Pinpoint the cell where the given text exists, returning its [x, y] midpoint coordinate. 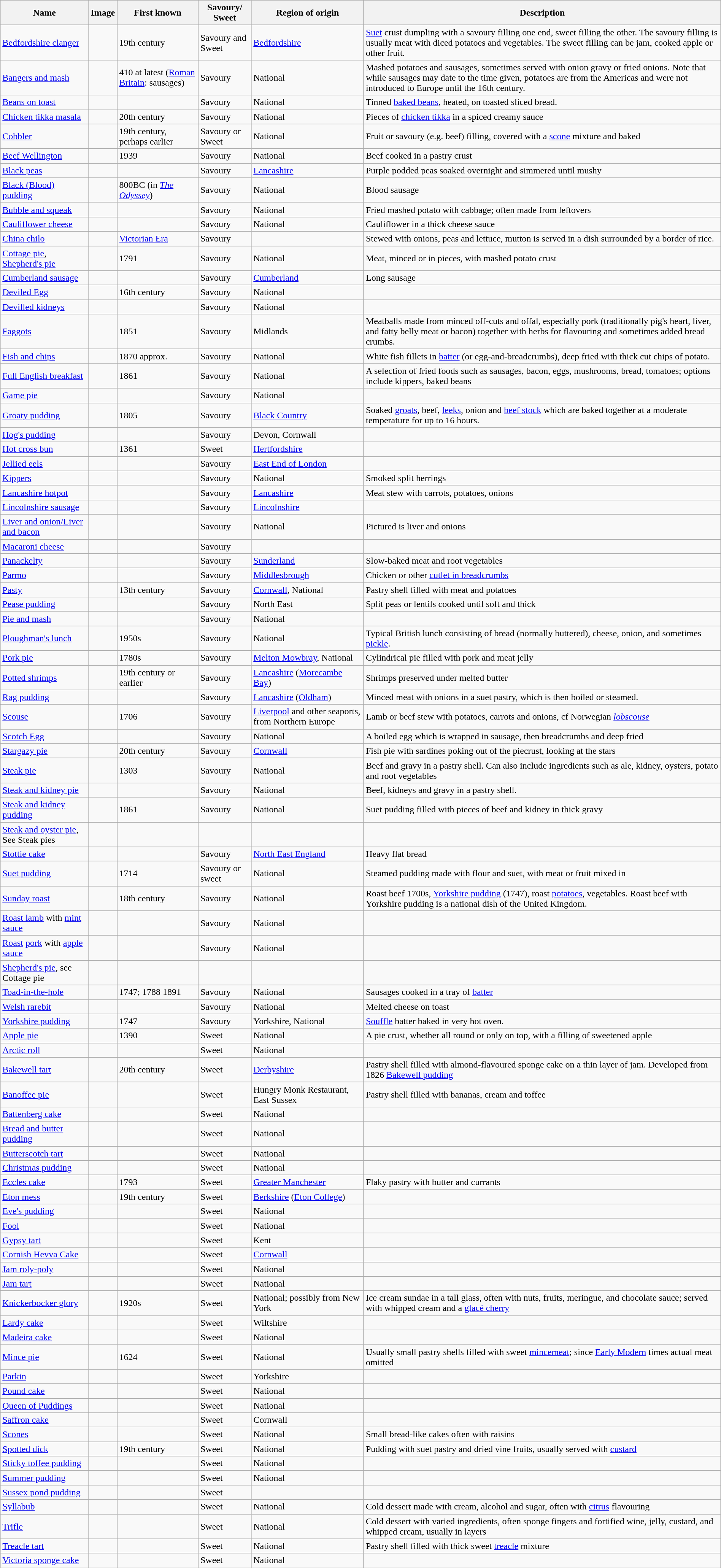
Greater Manchester [308, 1182]
Hertfordshire [308, 449]
Yorkshire, National [308, 1021]
Potted shrimps [44, 678]
Bubble and squeak [44, 210]
Bangers and mash [44, 78]
Jam roly-poly [44, 1269]
Rag pudding [44, 697]
Meat, minced or in pieces, with mashed potato crust [542, 258]
Pieces of chicken tikka in a spiced creamy sauce [542, 117]
Liver and onion/Liver and bacon [44, 526]
Lancashire (Oldham) [308, 697]
Hot cross bun [44, 449]
Chicken tikka masala [44, 117]
Victorian Era [158, 238]
410 at latest (Roman Britain: sausages) [158, 78]
Beef, kidneys and gravy in a pastry shell. [542, 790]
Pastry shell filled with meat and potatoes [542, 590]
Banoffee pie [44, 1095]
Parkin [44, 1376]
Cornish Hevva Cake [44, 1255]
Kippers [44, 478]
Sausages cooked in a tray of batter [542, 992]
Gypsy tart [44, 1240]
Devon, Cornwall [308, 435]
Berkshire (Eton College) [308, 1197]
Name [44, 13]
Ploughman's lunch [44, 638]
Lincolnshire [308, 507]
Tinned baked beans, heated, on toasted sliced bread. [542, 102]
White fish fillets in batter (or egg-and-breadcrumbs), deep fried with thick cut chips of potato. [542, 356]
Eve's pudding [44, 1211]
Pastry shell filled with almond-flavoured sponge cake on a thin layer of jam. Developed from 1826 Bakewell pudding [542, 1069]
Image [103, 13]
Lancashire (Morecambe Bay) [308, 678]
Bread and butter pudding [44, 1133]
Mince pie [44, 1357]
Fish and chips [44, 356]
Full English breakfast [44, 376]
1793 [158, 1182]
Sussex pond pudding [44, 1492]
Wiltshire [308, 1323]
Hungry Monk Restaurant, East Sussex [308, 1095]
Saffron cake [44, 1420]
Liverpool and other seaports, from Northern Europe [308, 716]
Welsh rarebit [44, 1007]
Region of origin [308, 13]
Purple podded peas soaked overnight and simmered until mushy [542, 170]
Apple pie [44, 1036]
Yorkshire pudding [44, 1021]
Cold dessert with varied ingredients, often sponge fingers and fortified wine, jelly, custard, and whipped cream, usually in layers [542, 1527]
Beef cooked in a pastry crust [542, 156]
Flaky pastry with butter and currants [542, 1182]
Spotted dick [44, 1449]
1624 [158, 1357]
Pictured is liver and onions [542, 526]
1361 [158, 449]
Split peas or lentils cooked until soft and thick [542, 604]
Christmas pudding [44, 1168]
Usually small pastry shells filled with sweet mincemeat; since Early Modern times actual meat omitted [542, 1357]
Melton Mowbray, National [308, 658]
North East [308, 604]
1303 [158, 770]
Slow-baked meat and root vegetables [542, 561]
Treacle tart [44, 1546]
Jellied eels [44, 464]
Souffle batter baked in very hot oven. [542, 1021]
1390 [158, 1036]
Ice cream sundae in a tall glass, often with nuts, fruits, meringue, and chocolate sauce; served with whipped cream and a glacé cherry [542, 1303]
Black peas [44, 170]
Savoury or sweet [224, 874]
Shrimps preserved under melted butter [542, 678]
Cauliflower cheese [44, 224]
A boiled egg which is wrapped in sausage, then breadcrumbs and deep fried [542, 736]
Pastry shell filled with bananas, cream and toffee [542, 1095]
Savoury or Sweet [224, 136]
Deviled Egg [44, 292]
Description [542, 13]
Cylindrical pie filled with pork and meat jelly [542, 658]
Long sausage [542, 278]
Suet pudding filled with pieces of beef and kidney in thick gravy [542, 809]
Pease pudding [44, 604]
Midlands [308, 332]
Derbyshire [308, 1069]
Pudding with suet pastry and dried vine fruits, usually served with custard [542, 1449]
Bedfordshire clanger [44, 43]
Parmo [44, 575]
Bedfordshire [308, 43]
Stewed with onions, peas and lettuce, mutton is served in a dish surrounded by a border of rice. [542, 238]
Scones [44, 1435]
Syllabub [44, 1507]
800BC (in The Odyssey) [158, 190]
Pastry shell filled with thick sweet treacle mixture [542, 1546]
Lancashire hotpot [44, 492]
Shepherd's pie, see Cottage pie [44, 973]
Small bread-like cakes often with raisins [542, 1435]
China chilo [44, 238]
Cobbler [44, 136]
1780s [158, 658]
1939 [158, 156]
1706 [158, 716]
Victoria sponge cake [44, 1560]
Bakewell tart [44, 1069]
A selection of fried foods such as sausages, bacon, eggs, mushrooms, bread, tomatoes; options include kippers, baked beans [542, 376]
Fool [44, 1226]
Pie and mash [44, 619]
1950s [158, 638]
1870 approx. [158, 356]
Panackelty [44, 561]
Cottage pie,Shepherd's pie [44, 258]
19th century or earlier [158, 678]
Jam tart [44, 1284]
Macaroni cheese [44, 546]
Black (Blood) pudding [44, 190]
Savoury and Sweet [224, 43]
1714 [158, 874]
Pasty [44, 590]
Faggots [44, 332]
1791 [158, 258]
Yorkshire [308, 1376]
Lincolnshire sausage [44, 507]
Groaty pudding [44, 415]
1920s [158, 1303]
Queen of Puddings [44, 1405]
Toad-in-the-hole [44, 992]
Savoury/Sweet [224, 13]
Suet pudding [44, 874]
First known [158, 13]
Cumberland [308, 278]
Roast pork with apple sauce [44, 948]
Arctic roll [44, 1050]
Kent [308, 1240]
1851 [158, 332]
18th century [158, 898]
Soaked groats, beef, leeks, onion and beef stock which are baked together at a moderate temperature for up to 16 hours. [542, 415]
1747 [158, 1021]
Eccles cake [44, 1182]
Battenberg cake [44, 1114]
Beans on toast [44, 102]
Steak and kidney pudding [44, 809]
Eton mess [44, 1197]
Hog's pudding [44, 435]
Lardy cake [44, 1323]
Fruit or savoury (e.g. beef) filling, covered with a scone mixture and baked [542, 136]
Steak pie [44, 770]
Scouse [44, 716]
Scotch Egg [44, 736]
Heavy flat bread [542, 854]
Minced meat with onions in a suet pastry, which is then boiled or steamed. [542, 697]
Typical British lunch consisting of bread (normally buttered), cheese, onion, and sometimes pickle. [542, 638]
East End of London [308, 464]
Butterscotch tart [44, 1153]
National; possibly from New York [308, 1303]
Blood sausage [542, 190]
Roast lamb with mint sauce [44, 923]
Middlesbrough [308, 575]
Devilled kidneys [44, 307]
1805 [158, 415]
Black Country [308, 415]
Cold dessert made with cream, alcohol and sugar, often with citrus flavouring [542, 1507]
Beef Wellington [44, 156]
Fish pie with sardines poking out of the piecrust, looking at the stars [542, 751]
Fried mashed potato with cabbage; often made from leftovers [542, 210]
Knickerbocker glory [44, 1303]
Madeira cake [44, 1337]
Beef and gravy in a pastry shell. Can also include ingredients such as ale, kidney, oysters, potato and root vegetables [542, 770]
Steamed pudding made with flour and suet, with meat or fruit mixed in [542, 874]
Game pie [44, 396]
Pound cake [44, 1391]
Pork pie [44, 658]
Sticky toffee pudding [44, 1463]
Melted cheese on toast [542, 1007]
Meat stew with carrots, potatoes, onions [542, 492]
Cauliflower in a thick cheese sauce [542, 224]
16th century [158, 292]
1747; 1788 1891 [158, 992]
Chicken or other cutlet in breadcrumbs [542, 575]
Stargazy pie [44, 751]
Smoked split herrings [542, 478]
Steak and oyster pie, See Steak pies [44, 834]
Steak and kidney pie [44, 790]
Sunday roast [44, 898]
Roast beef 1700s, Yorkshire pudding (1747), roast potatoes, vegetables. Roast beef with Yorkshire pudding is a national dish of the United Kingdom. [542, 898]
Sunderland [308, 561]
19th century, perhaps earlier [158, 136]
Summer pudding [44, 1478]
Trifle [44, 1527]
Stottie cake [44, 854]
Cornwall, National [308, 590]
Lamb or beef stew with potatoes, carrots and onions, cf Norwegian lobscouse [542, 716]
13th century [158, 590]
Cumberland sausage [44, 278]
A pie crust, whether all round or only on top, with a filling of sweetened apple [542, 1036]
North East England [308, 854]
